For the text-containing cell, return its midpoint in (X, Y) coordinate format. 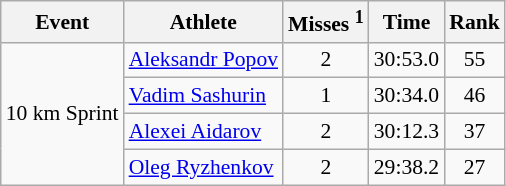
Vadim Sashurin (204, 96)
30:34.0 (406, 96)
30:12.3 (406, 132)
Rank (474, 22)
55 (474, 60)
Time (406, 22)
30:53.0 (406, 60)
29:38.2 (406, 167)
Athlete (204, 22)
Alexei Aidarov (204, 132)
Misses 1 (326, 22)
37 (474, 132)
46 (474, 96)
Oleg Ryzhenkov (204, 167)
10 km Sprint (62, 113)
27 (474, 167)
Event (62, 22)
1 (326, 96)
Aleksandr Popov (204, 60)
